Capture the cell that displays the provided text and extract its [X, Y] central coordinate. 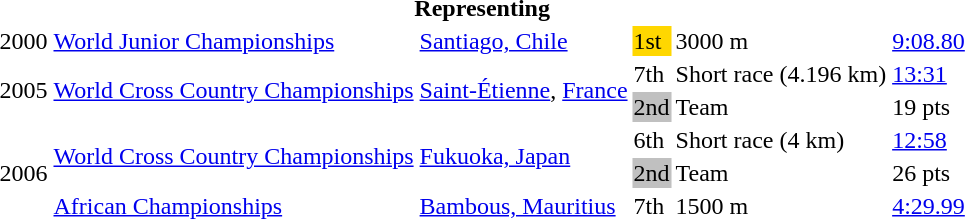
Saint-Étienne, France [524, 90]
Short race (4.196 km) [781, 74]
3000 m [781, 41]
7th [652, 74]
Santiago, Chile [524, 41]
World Junior Championships [234, 41]
Fukuoka, Japan [524, 156]
Short race (4 km) [781, 140]
1st [652, 41]
6th [652, 140]
